Search for the cell housing the specified text and yield its (X, Y) center coordinate. 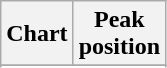
Chart (37, 34)
Peakposition (119, 34)
